Extract the (X, Y) coordinate from the center of the cell holding the provided text.  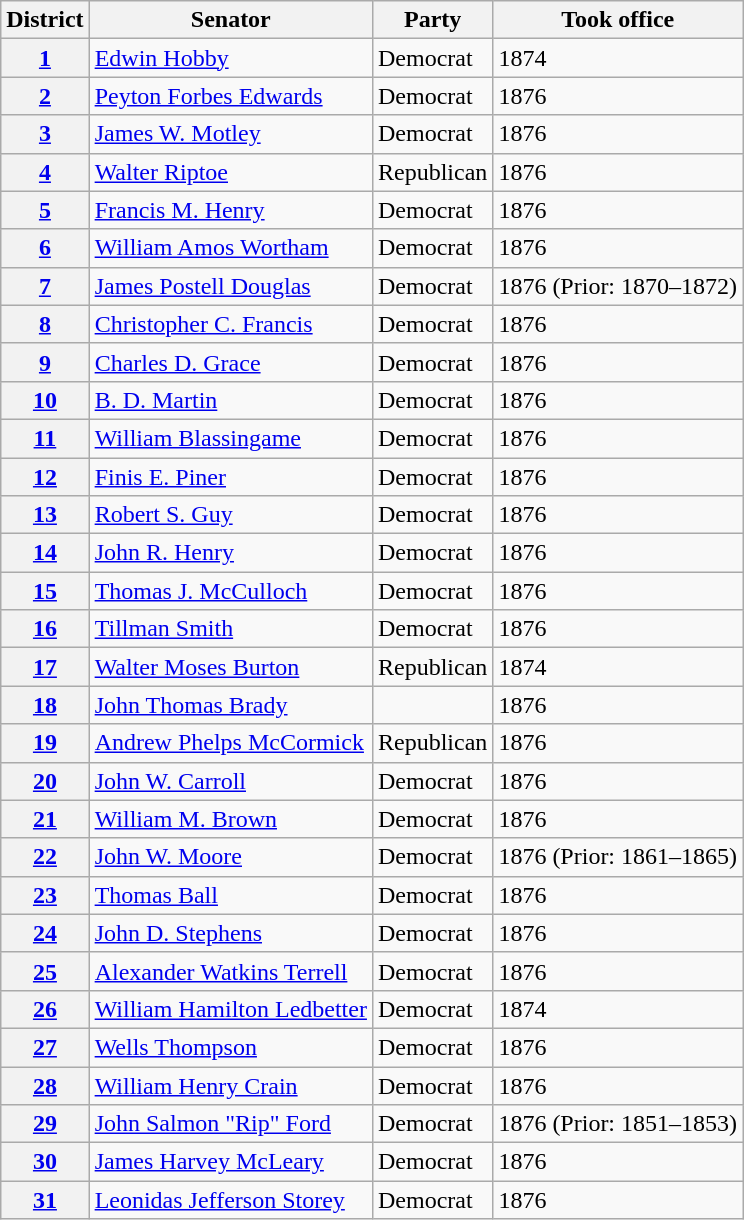
Walter Riptoe (230, 172)
Finis E. Piner (230, 477)
5 (45, 210)
28 (45, 1085)
Took office (618, 20)
4 (45, 172)
1876 (Prior: 1870–1872) (618, 286)
1876 (Prior: 1851–1853) (618, 1124)
Andrew Phelps McCormick (230, 743)
Wells Thompson (230, 1047)
John D. Stephens (230, 933)
3 (45, 134)
Edwin Hobby (230, 58)
29 (45, 1124)
James Postell Douglas (230, 286)
Thomas Ball (230, 895)
Francis M. Henry (230, 210)
Charles D. Grace (230, 362)
31 (45, 1200)
17 (45, 667)
23 (45, 895)
Christopher C. Francis (230, 324)
21 (45, 819)
Tillman Smith (230, 629)
B. D. Martin (230, 400)
9 (45, 362)
John R. Henry (230, 553)
1 (45, 58)
13 (45, 515)
27 (45, 1047)
20 (45, 781)
Peyton Forbes Edwards (230, 96)
William Henry Crain (230, 1085)
District (45, 20)
James W. Motley (230, 134)
William Blassingame (230, 438)
Leonidas Jefferson Storey (230, 1200)
Alexander Watkins Terrell (230, 971)
26 (45, 1009)
2 (45, 96)
30 (45, 1162)
John W. Moore (230, 857)
7 (45, 286)
William Hamilton Ledbetter (230, 1009)
Thomas J. McCulloch (230, 591)
John Thomas Brady (230, 705)
James Harvey McLeary (230, 1162)
1876 (Prior: 1861–1865) (618, 857)
18 (45, 705)
John Salmon "Rip" Ford (230, 1124)
William Amos Wortham (230, 248)
Walter Moses Burton (230, 667)
24 (45, 933)
16 (45, 629)
8 (45, 324)
10 (45, 400)
25 (45, 971)
14 (45, 553)
22 (45, 857)
15 (45, 591)
Party (432, 20)
John W. Carroll (230, 781)
Robert S. Guy (230, 515)
William M. Brown (230, 819)
6 (45, 248)
19 (45, 743)
12 (45, 477)
Senator (230, 20)
11 (45, 438)
